Return the [x, y] coordinate for the center point of the cell that contains the specified text.  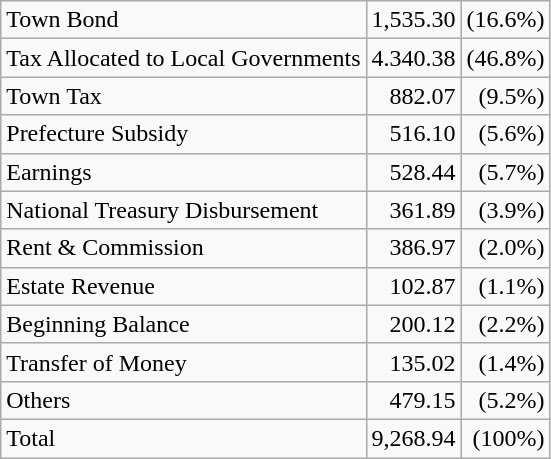
200.12 [414, 324]
Tax Allocated to Local Governments [184, 58]
516.10 [414, 134]
135.02 [414, 362]
(16.6%) [506, 20]
(3.9%) [506, 210]
102.87 [414, 286]
386.97 [414, 248]
Total [184, 438]
(1.4%) [506, 362]
Town Tax [184, 96]
(46.8%) [506, 58]
Beginning Balance [184, 324]
(5.6%) [506, 134]
(9.5%) [506, 96]
479.15 [414, 400]
(100%) [506, 438]
1,535.30 [414, 20]
4.340.38 [414, 58]
Transfer of Money [184, 362]
Prefecture Subsidy [184, 134]
(2.2%) [506, 324]
(2.0%) [506, 248]
361.89 [414, 210]
Town Bond [184, 20]
(5.2%) [506, 400]
Others [184, 400]
Rent & Commission [184, 248]
(5.7%) [506, 172]
Estate Revenue [184, 286]
National Treasury Disbursement [184, 210]
(1.1%) [506, 286]
882.07 [414, 96]
528.44 [414, 172]
9,268.94 [414, 438]
Earnings [184, 172]
